Find where the given text appears and provide that cell's center as (X, Y) coordinate. 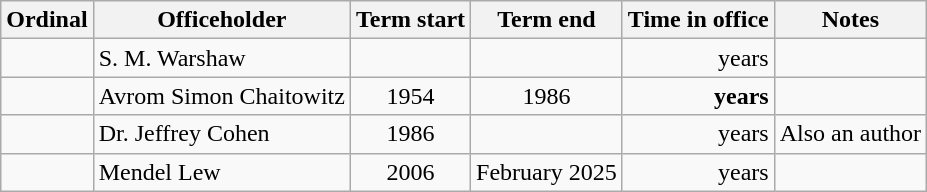
2006 (410, 172)
Time in office (698, 20)
Notes (850, 20)
1954 (410, 96)
Also an author (850, 134)
Ordinal (47, 20)
Dr. Jeffrey Cohen (222, 134)
S. M. Warshaw (222, 58)
Avrom Simon Chaitowitz (222, 96)
Term end (547, 20)
Mendel Lew (222, 172)
February 2025 (547, 172)
Officeholder (222, 20)
Term start (410, 20)
